Search for the cell housing the specified text and yield its (X, Y) center coordinate. 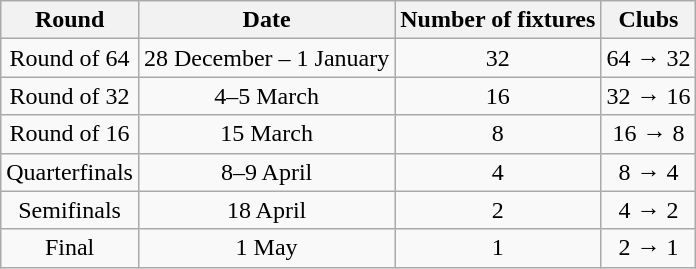
Round of 64 (70, 58)
8 (498, 134)
4 (498, 172)
Round (70, 20)
18 April (266, 210)
2 → 1 (648, 248)
1 May (266, 248)
Final (70, 248)
16 → 8 (648, 134)
8–9 April (266, 172)
4–5 March (266, 96)
1 (498, 248)
Clubs (648, 20)
64 → 32 (648, 58)
Quarterfinals (70, 172)
32 → 16 (648, 96)
Semifinals (70, 210)
2 (498, 210)
32 (498, 58)
4 → 2 (648, 210)
Number of fixtures (498, 20)
Round of 16 (70, 134)
28 December – 1 January (266, 58)
15 March (266, 134)
16 (498, 96)
Date (266, 20)
Round of 32 (70, 96)
8 → 4 (648, 172)
